Scan for the cell matching the given text and deliver its [X, Y] coordinate at center. 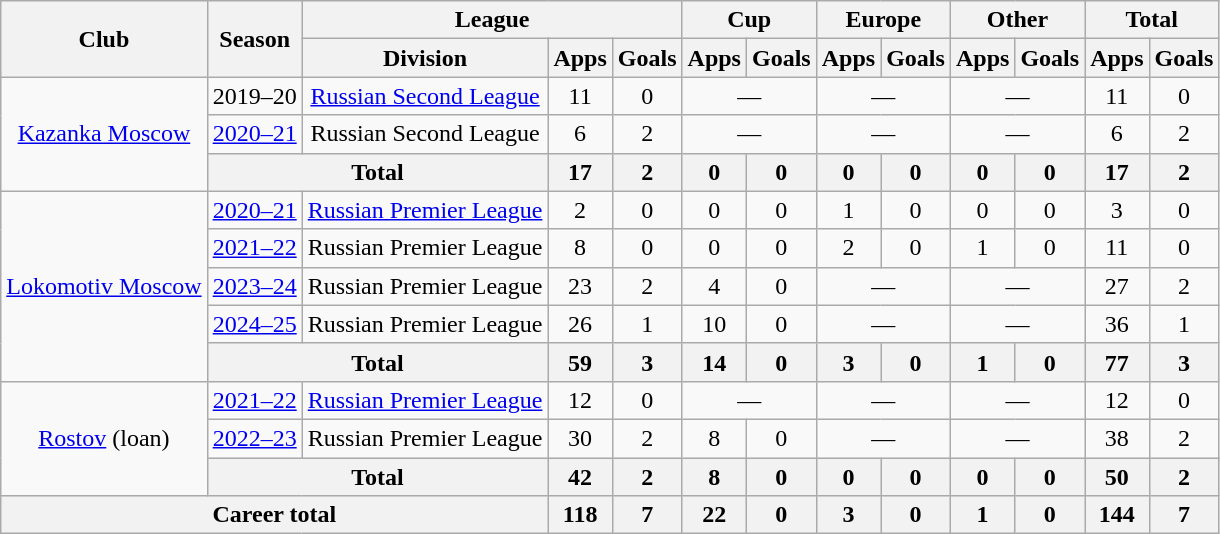
22 [714, 515]
30 [580, 438]
59 [580, 362]
42 [580, 477]
4 [714, 286]
144 [1117, 515]
Club [104, 39]
Division [425, 58]
50 [1117, 477]
14 [714, 362]
Lokomotiv Moscow [104, 286]
Kazanka Moscow [104, 134]
77 [1117, 362]
Rostov (loan) [104, 438]
League [492, 20]
2019–20 [254, 96]
38 [1117, 438]
Career total [274, 515]
2022–23 [254, 438]
23 [580, 286]
Other [1017, 20]
Season [254, 39]
118 [580, 515]
10 [714, 324]
2024–25 [254, 324]
36 [1117, 324]
27 [1117, 286]
Europe [883, 20]
2023–24 [254, 286]
Cup [749, 20]
26 [580, 324]
